Locate the cell with the specified text and output its [X, Y] center coordinate. 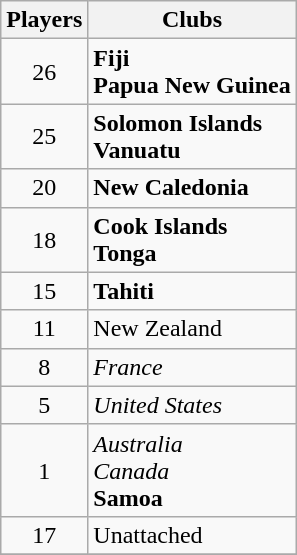
Clubs [192, 20]
France [192, 367]
Cook Islands Tonga [192, 240]
Australia Canada Samoa [192, 470]
26 [44, 72]
15 [44, 291]
Unattached [192, 535]
1 [44, 470]
Players [44, 20]
20 [44, 188]
11 [44, 329]
Fiji Papua New Guinea [192, 72]
Solomon Islands Vanuatu [192, 136]
New Caledonia [192, 188]
Tahiti [192, 291]
25 [44, 136]
5 [44, 405]
United States [192, 405]
New Zealand [192, 329]
8 [44, 367]
17 [44, 535]
18 [44, 240]
